Search for the cell housing the specified text and yield its [x, y] center coordinate. 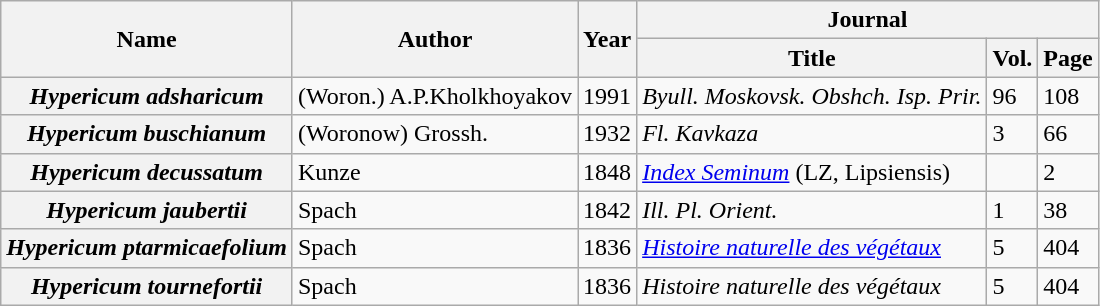
Journal [868, 20]
Hypericum ptarmicaefolium [147, 248]
38 [1068, 210]
Byull. Moskovsk. Obshch. Isp. Prir. [812, 96]
1848 [608, 172]
1932 [608, 134]
Hypericum tournefortii [147, 286]
3 [1012, 134]
66 [1068, 134]
Hypericum jaubertii [147, 210]
Year [608, 39]
Page [1068, 58]
Hypericum decussatum [147, 172]
108 [1068, 96]
1842 [608, 210]
1991 [608, 96]
Title [812, 58]
Hypericum adsharicum [147, 96]
Name [147, 39]
2 [1068, 172]
Hypericum buschianum [147, 134]
Index Seminum (LZ, Lipsiensis) [812, 172]
96 [1012, 96]
Ill. Pl. Orient. [812, 210]
Kunze [434, 172]
1 [1012, 210]
Vol. [1012, 58]
(Woronow) Grossh. [434, 134]
(Woron.) A.P.Kholkhoyakov [434, 96]
Author [434, 39]
Fl. Kavkaza [812, 134]
